For the text-containing cell, return its midpoint in [X, Y] coordinate format. 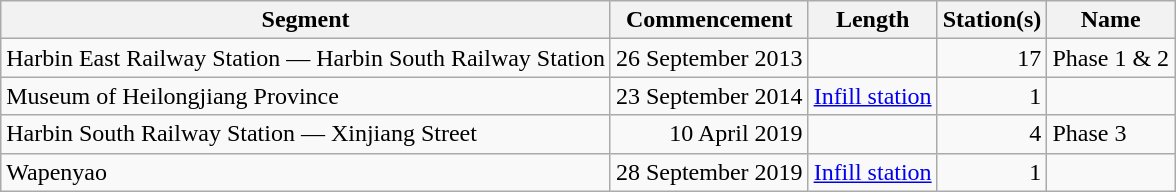
26 September 2013 [709, 58]
Segment [306, 20]
Phase 1 & 2 [1111, 58]
10 April 2019 [709, 134]
Wapenyao [306, 172]
4 [992, 134]
Length [872, 20]
28 September 2019 [709, 172]
Phase 3 [1111, 134]
23 September 2014 [709, 96]
Harbin South Railway Station — Xinjiang Street [306, 134]
Station(s) [992, 20]
Harbin East Railway Station — Harbin South Railway Station [306, 58]
Museum of Heilongjiang Province [306, 96]
Commencement [709, 20]
Name [1111, 20]
17 [992, 58]
